Scan for the cell matching the given text and deliver its (x, y) coordinate at center. 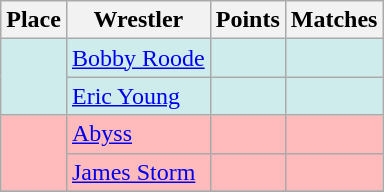
Abyss (138, 134)
James Storm (138, 172)
Matches (334, 20)
Bobby Roode (138, 58)
Eric Young (138, 96)
Wrestler (138, 20)
Points (248, 20)
Place (34, 20)
